Search for the cell housing the specified text and yield its (X, Y) center coordinate. 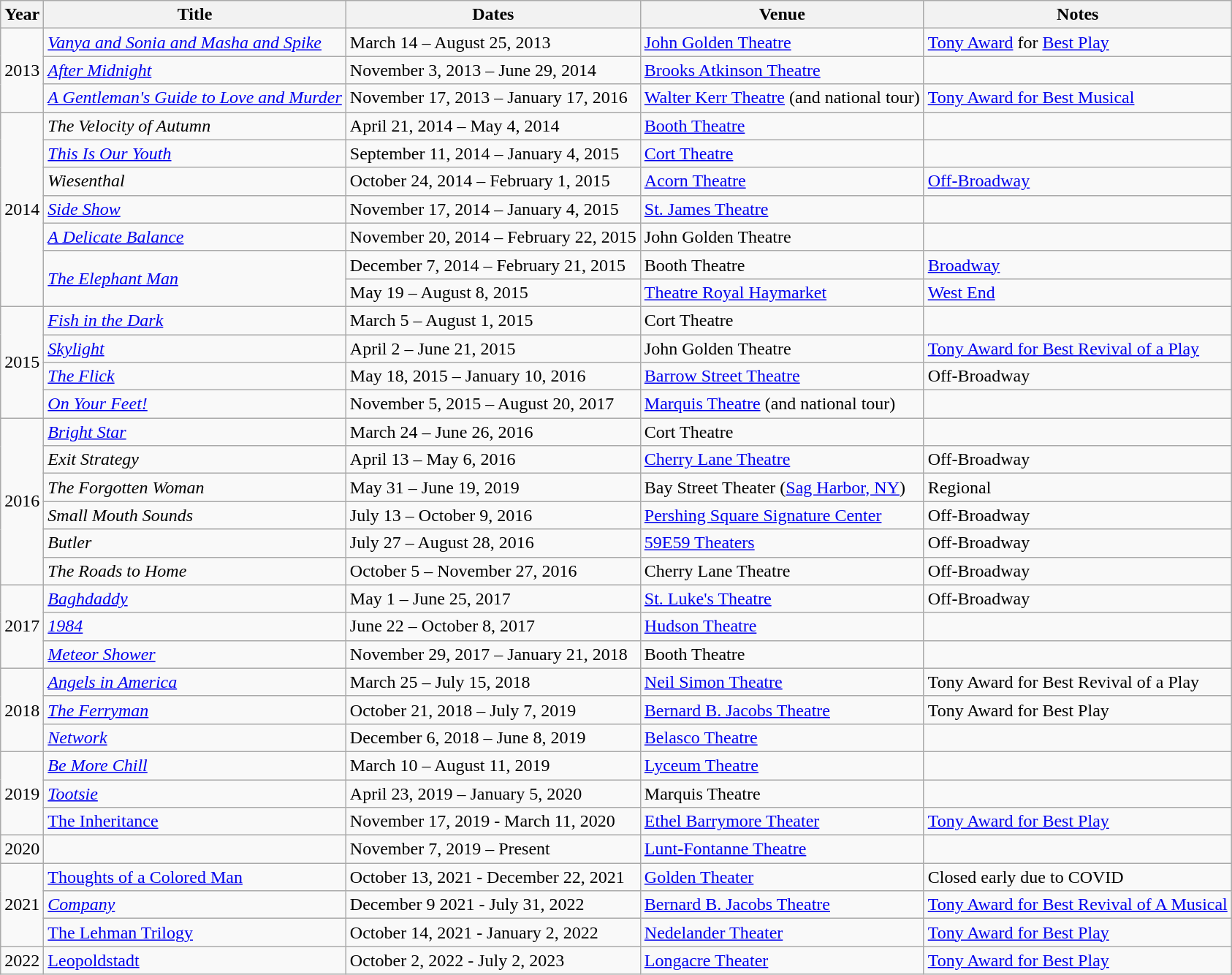
March 25 – July 15, 2018 (493, 682)
Company (194, 905)
A Delicate Balance (194, 237)
2018 (22, 710)
The Flick (194, 376)
Bright Star (194, 432)
Barrow Street Theatre (782, 376)
Butler (194, 543)
October 21, 2018 – July 7, 2019 (493, 710)
The Ferryman (194, 710)
November 20, 2014 – February 22, 2015 (493, 237)
Belasco Theatre (782, 737)
St. James Theatre (782, 209)
Title (194, 15)
2020 (22, 849)
November 5, 2015 – August 20, 2017 (493, 404)
September 11, 2014 – January 4, 2015 (493, 153)
Notes (1077, 15)
Longacre Theater (782, 960)
Tony Award for Best Revival of A Musical (1077, 905)
Tootsie (194, 793)
St. Luke's Theatre (782, 599)
Thoughts of a Colored Man (194, 877)
Side Show (194, 209)
Regional (1077, 487)
November 17, 2019 - March 11, 2020 (493, 822)
Neil Simon Theatre (782, 682)
November 17, 2014 – January 4, 2015 (493, 209)
2013 (22, 70)
July 13 – October 9, 2016 (493, 515)
2017 (22, 626)
The Inheritance (194, 822)
Leopoldstadt (194, 960)
Walter Kerr Theatre (and national tour) (782, 98)
2016 (22, 501)
Closed early due to COVID (1077, 877)
Wiesenthal (194, 181)
Pershing Square Signature Center (782, 515)
Brooks Atkinson Theatre (782, 70)
The Roads to Home (194, 571)
Fish in the Dark (194, 320)
Nedelander Theater (782, 933)
Broadway (1077, 265)
March 10 – August 11, 2019 (493, 765)
November 3, 2013 – June 29, 2014 (493, 70)
Small Mouth Sounds (194, 515)
Be More Chill (194, 765)
Bay Street Theater (Sag Harbor, NY) (782, 487)
April 21, 2014 – May 4, 2014 (493, 126)
Exit Strategy (194, 460)
July 27 – August 28, 2016 (493, 543)
Lunt-Fontanne Theatre (782, 849)
Golden Theater (782, 877)
Network (194, 737)
March 24 – June 26, 2016 (493, 432)
Marquis Theatre (and national tour) (782, 404)
2014 (22, 209)
May 19 – August 8, 2015 (493, 292)
West End (1077, 292)
The Forgotten Woman (194, 487)
Theatre Royal Haymarket (782, 292)
2019 (22, 793)
After Midnight (194, 70)
April 23, 2019 – January 5, 2020 (493, 793)
December 9 2021 - July 31, 2022 (493, 905)
2022 (22, 960)
The Elephant Man (194, 278)
Dates (493, 15)
Marquis Theatre (782, 793)
November 17, 2013 – January 17, 2016 (493, 98)
2015 (22, 362)
Meteor Shower (194, 654)
May 18, 2015 – January 10, 2016 (493, 376)
A Gentleman's Guide to Love and Murder (194, 98)
December 6, 2018 – June 8, 2019 (493, 737)
October 2, 2022 - July 2, 2023 (493, 960)
The Lehman Trilogy (194, 933)
The Velocity of Autumn (194, 126)
Ethel Barrymore Theater (782, 822)
Baghdaddy (194, 599)
Angels in America (194, 682)
November 29, 2017 – January 21, 2018 (493, 654)
Year (22, 15)
April 2 – June 21, 2015 (493, 349)
March 14 – August 25, 2013 (493, 42)
December 7, 2014 – February 21, 2015 (493, 265)
May 1 – June 25, 2017 (493, 599)
Venue (782, 15)
June 22 – October 8, 2017 (493, 626)
2021 (22, 905)
On Your Feet! (194, 404)
April 13 – May 6, 2016 (493, 460)
May 31 – June 19, 2019 (493, 487)
Skylight (194, 349)
November 7, 2019 – Present (493, 849)
Tony Award for Best Musical (1077, 98)
Lyceum Theatre (782, 765)
This Is Our Youth (194, 153)
Hudson Theatre (782, 626)
1984 (194, 626)
October 24, 2014 – February 1, 2015 (493, 181)
October 5 – November 27, 2016 (493, 571)
59E59 Theaters (782, 543)
October 14, 2021 - January 2, 2022 (493, 933)
March 5 – August 1, 2015 (493, 320)
Acorn Theatre (782, 181)
Vanya and Sonia and Masha and Spike (194, 42)
October 13, 2021 - December 22, 2021 (493, 877)
